Provide the [x, y] coordinate of the cell's center where the given text is located.  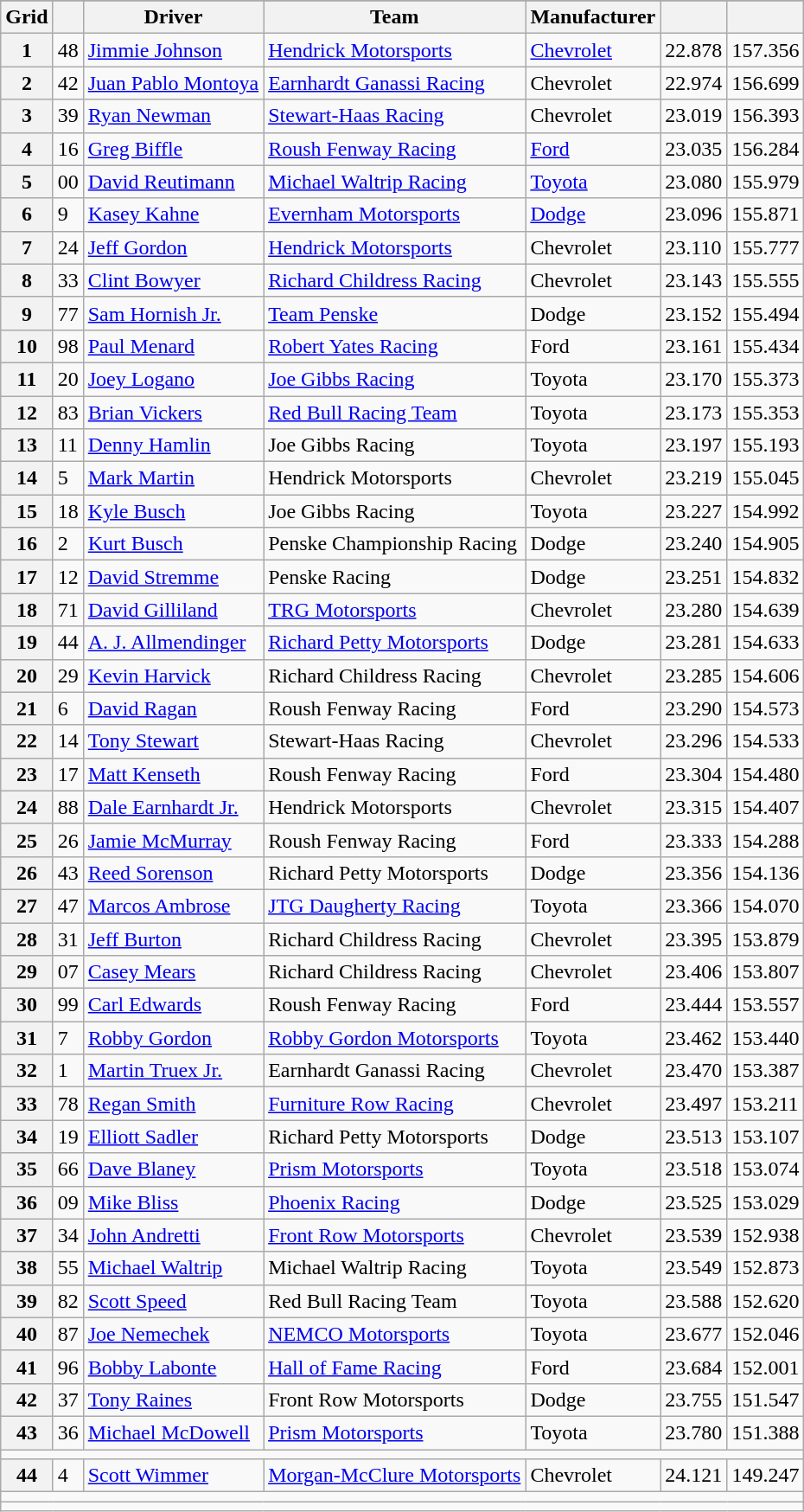
155.353 [766, 413]
Team [394, 17]
55 [67, 1268]
28 [27, 939]
23.296 [693, 741]
Tony Stewart [173, 741]
Sam Hornish Jr. [173, 313]
8 [27, 280]
153.557 [766, 1005]
155.373 [766, 379]
22.878 [693, 50]
156.284 [766, 149]
82 [67, 1301]
Martin Truex Jr. [173, 1071]
23.513 [693, 1137]
27 [27, 906]
Dave Blaney [173, 1169]
Bobby Labonte [173, 1367]
Kasey Kahne [173, 215]
153.440 [766, 1038]
David Ragan [173, 708]
Robby Gordon [173, 1038]
TRG Motorsports [394, 610]
Ryan Newman [173, 116]
Reed Sorenson [173, 873]
23 [27, 774]
96 [67, 1367]
154.573 [766, 708]
00 [67, 182]
23.197 [693, 445]
22 [27, 741]
77 [67, 313]
23.333 [693, 840]
David Stremme [173, 577]
Scott Speed [173, 1301]
Robby Gordon Motorsports [394, 1038]
154.070 [766, 906]
Robert Yates Racing [394, 346]
23.219 [693, 478]
23.539 [693, 1235]
157.356 [766, 50]
Mike Bliss [173, 1202]
Jamie McMurray [173, 840]
98 [67, 346]
David Reutimann [173, 182]
152.620 [766, 1301]
66 [67, 1169]
88 [67, 807]
23.588 [693, 1301]
23.170 [693, 379]
Kevin Harvick [173, 676]
23.366 [693, 906]
153.029 [766, 1202]
154.288 [766, 840]
23.315 [693, 807]
155.193 [766, 445]
23.684 [693, 1367]
40 [27, 1334]
155.434 [766, 346]
22.974 [693, 83]
23.444 [693, 1005]
21 [27, 708]
23.173 [693, 413]
JTG Daugherty Racing [394, 906]
23.470 [693, 1071]
Jimmie Johnson [173, 50]
23.285 [693, 676]
153.074 [766, 1169]
155.777 [766, 247]
154.407 [766, 807]
Carl Edwards [173, 1005]
23.096 [693, 215]
Brian Vickers [173, 413]
Paul Menard [173, 346]
25 [27, 840]
156.393 [766, 116]
23.251 [693, 577]
Penske Championship Racing [394, 544]
Kurt Busch [173, 544]
Joe Nemechek [173, 1334]
154.832 [766, 577]
Juan Pablo Montoya [173, 83]
154.480 [766, 774]
48 [67, 50]
23.143 [693, 280]
155.494 [766, 313]
152.873 [766, 1268]
23.406 [693, 972]
23.019 [693, 116]
154.533 [766, 741]
154.992 [766, 511]
23.518 [693, 1169]
Michael McDowell [173, 1432]
07 [67, 972]
23.152 [693, 313]
23.290 [693, 708]
John Andretti [173, 1235]
153.387 [766, 1071]
154.905 [766, 544]
153.211 [766, 1104]
155.871 [766, 215]
154.633 [766, 643]
99 [67, 1005]
09 [67, 1202]
Casey Mears [173, 972]
87 [67, 1334]
155.979 [766, 182]
15 [27, 511]
23.395 [693, 939]
Marcos Ambrose [173, 906]
153.807 [766, 972]
32 [27, 1071]
23.677 [693, 1334]
13 [27, 445]
Driver [173, 17]
NEMCO Motorsports [394, 1334]
156.699 [766, 83]
Kyle Busch [173, 511]
Elliott Sadler [173, 1137]
23.525 [693, 1202]
41 [27, 1367]
154.639 [766, 610]
23.227 [693, 511]
71 [67, 610]
149.247 [766, 1476]
10 [27, 346]
Clint Bowyer [173, 280]
152.938 [766, 1235]
23.080 [693, 182]
154.606 [766, 676]
24.121 [693, 1476]
23.281 [693, 643]
23.755 [693, 1400]
151.388 [766, 1432]
Jeff Gordon [173, 247]
30 [27, 1005]
23.549 [693, 1268]
78 [67, 1104]
Grid [27, 17]
Greg Biffle [173, 149]
Denny Hamlin [173, 445]
35 [27, 1169]
Matt Kenseth [173, 774]
153.107 [766, 1137]
Furniture Row Racing [394, 1104]
Joey Logano [173, 379]
152.001 [766, 1367]
Scott Wimmer [173, 1476]
David Gilliland [173, 610]
154.136 [766, 873]
Morgan-McClure Motorsports [394, 1476]
23.035 [693, 149]
Hall of Fame Racing [394, 1367]
Jeff Burton [173, 939]
23.356 [693, 873]
23.110 [693, 247]
Team Penske [394, 313]
155.555 [766, 280]
Regan Smith [173, 1104]
Phoenix Racing [394, 1202]
23.161 [693, 346]
Michael Waltrip [173, 1268]
153.879 [766, 939]
Tony Raines [173, 1400]
Manufacturer [593, 17]
151.547 [766, 1400]
23.280 [693, 610]
152.046 [766, 1334]
38 [27, 1268]
23.462 [693, 1038]
23.780 [693, 1432]
23.240 [693, 544]
47 [67, 906]
Dale Earnhardt Jr. [173, 807]
Mark Martin [173, 478]
A. J. Allmendinger [173, 643]
Evernham Motorsports [394, 215]
23.304 [693, 774]
3 [27, 116]
83 [67, 413]
Penske Racing [394, 577]
23.497 [693, 1104]
155.045 [766, 478]
